Scan for the cell matching the given text and deliver its [x, y] coordinate at center. 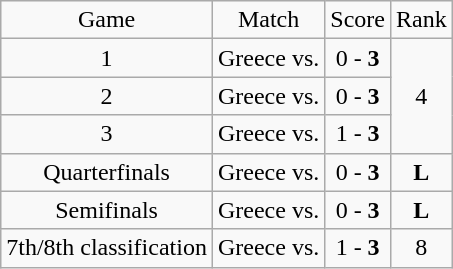
Rank [421, 20]
1 [107, 58]
Game [107, 20]
Semifinals [107, 210]
3 [107, 134]
Match [268, 20]
Quarterfinals [107, 172]
4 [421, 96]
7th/8th classification [107, 248]
8 [421, 248]
2 [107, 96]
Score [358, 20]
